Search for the cell housing the specified text and yield its [x, y] center coordinate. 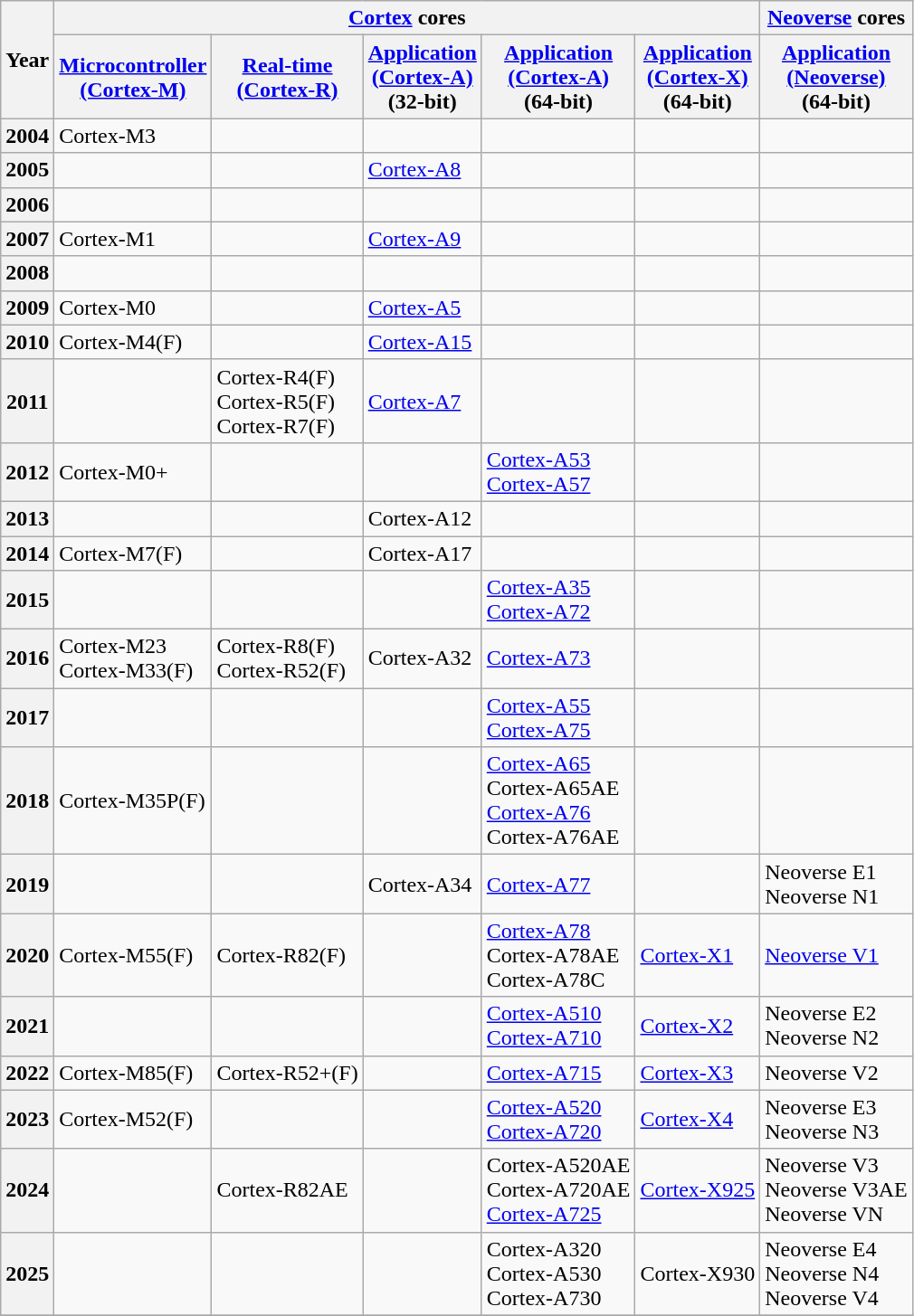
Cortex-A15 [422, 342]
Cortex-X2 [698, 1026]
Cortex-A510 Cortex-A710 [558, 1026]
2022 [27, 1073]
Cortex-A5 [422, 308]
Cortex-A715 [558, 1073]
2023 [27, 1120]
Application(Cortex-A)(64-bit) [558, 77]
Cortex cores [407, 18]
Cortex-A65Cortex-A65AE Cortex-A76Cortex-A76AE [558, 801]
Cortex-A55Cortex-A75 [558, 718]
2014 [27, 553]
Cortex-X1 [698, 955]
2008 [27, 273]
Cortex-M85(F) [133, 1073]
Cortex-M4(F) [133, 342]
Cortex-X3 [698, 1073]
Cortex-M35P(F) [133, 801]
Cortex-R82AE [288, 1190]
Cortex-A34 [422, 885]
2006 [27, 204]
Cortex-X930 [698, 1273]
Cortex-A12 [422, 518]
Neoverse V1 [836, 955]
Cortex-R8(F)Cortex-R52(F) [288, 658]
Cortex-A53Cortex-A57 [558, 472]
2009 [27, 308]
2015 [27, 601]
2019 [27, 885]
Cortex-M0+ [133, 472]
2005 [27, 170]
Cortex-A73 [558, 658]
Neoverse E2 Neoverse N2 [836, 1026]
Neoverse cores [836, 18]
Cortex-A32 [422, 658]
Cortex-X4 [698, 1120]
Cortex-M23Cortex-M33(F) [133, 658]
Neoverse E4 Neoverse N4 Neoverse V4 [836, 1273]
Cortex-R4(F)Cortex-R5(F)Cortex-R7(F) [288, 401]
Neoverse E1Neoverse N1 [836, 885]
Cortex-R82(F) [288, 955]
Cortex-A77 [558, 885]
Neoverse V3 Neoverse V3AE Neoverse VN [836, 1190]
Neoverse V2 [836, 1073]
Application(Cortex-A)(32-bit) [422, 77]
2018 [27, 801]
2021 [27, 1026]
2010 [27, 342]
Real-time(Cortex-R) [288, 77]
Year [27, 60]
Cortex-R52+(F) [288, 1073]
2025 [27, 1273]
2024 [27, 1190]
2016 [27, 658]
Cortex-M55(F) [133, 955]
Cortex-A17 [422, 553]
2017 [27, 718]
Neoverse E3 Neoverse N3 [836, 1120]
Cortex-M52(F) [133, 1120]
Cortex-M7(F) [133, 553]
Cortex-A78 Cortex-A78AE Cortex-A78C [558, 955]
2004 [27, 136]
Cortex-A7 [422, 401]
Cortex-A520 Cortex-A720 [558, 1120]
2012 [27, 472]
Cortex-M3 [133, 136]
Microcontroller(Cortex-M) [133, 77]
Cortex-M0 [133, 308]
Cortex-A8 [422, 170]
Cortex-M1 [133, 239]
Cortex-A35Cortex-A72 [558, 601]
2011 [27, 401]
Cortex-A9 [422, 239]
2013 [27, 518]
Cortex-A520AE Cortex-A720AE Cortex-A725 [558, 1190]
2020 [27, 955]
Application(Cortex-X)(64-bit) [698, 77]
Application(Neoverse)(64-bit) [836, 77]
Cortex-A320 Cortex-A530 Cortex-A730 [558, 1273]
Cortex-X925 [698, 1190]
2007 [27, 239]
